Identify which cell holds the provided text, then report its (x, y) central coordinate. 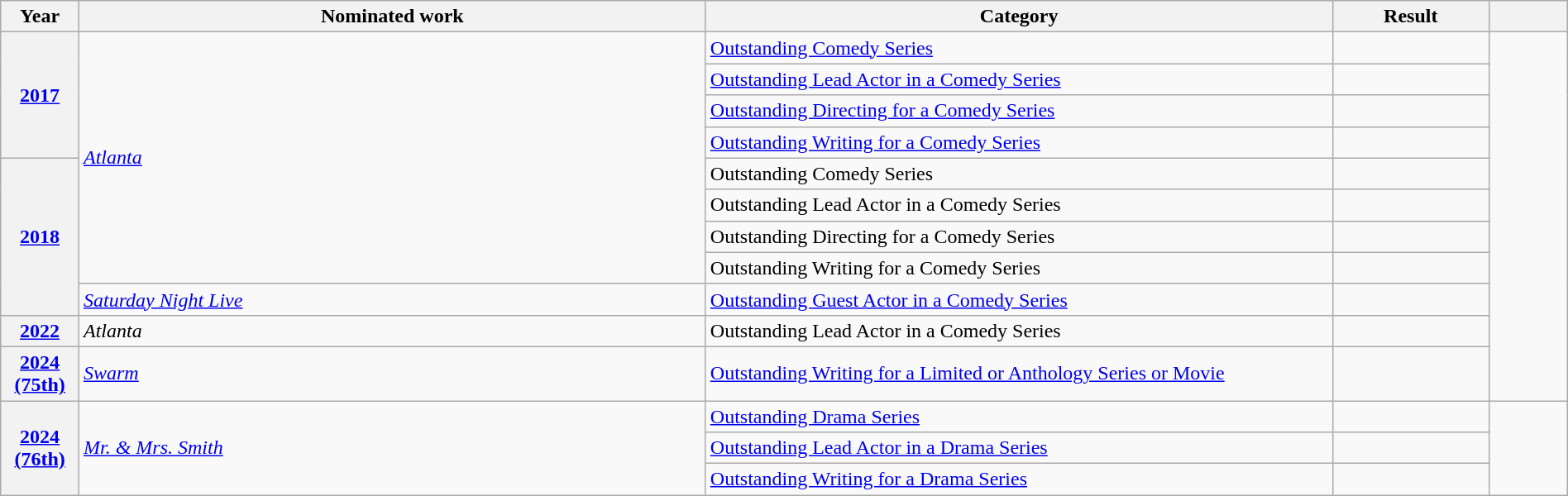
Outstanding Writing for a Limited or Anthology Series or Movie (1019, 374)
Outstanding Guest Actor in a Comedy Series (1019, 299)
2017 (40, 95)
Category (1019, 17)
Outstanding Lead Actor in a Drama Series (1019, 448)
Nominated work (392, 17)
Saturday Night Live (392, 299)
2024 (76th) (40, 447)
2018 (40, 236)
Outstanding Writing for a Drama Series (1019, 479)
Outstanding Drama Series (1019, 416)
Swarm (392, 374)
2024 (75th) (40, 374)
2022 (40, 331)
Mr. & Mrs. Smith (392, 447)
Result (1411, 17)
Year (40, 17)
